Identify which cell holds the provided text, then report its (x, y) central coordinate. 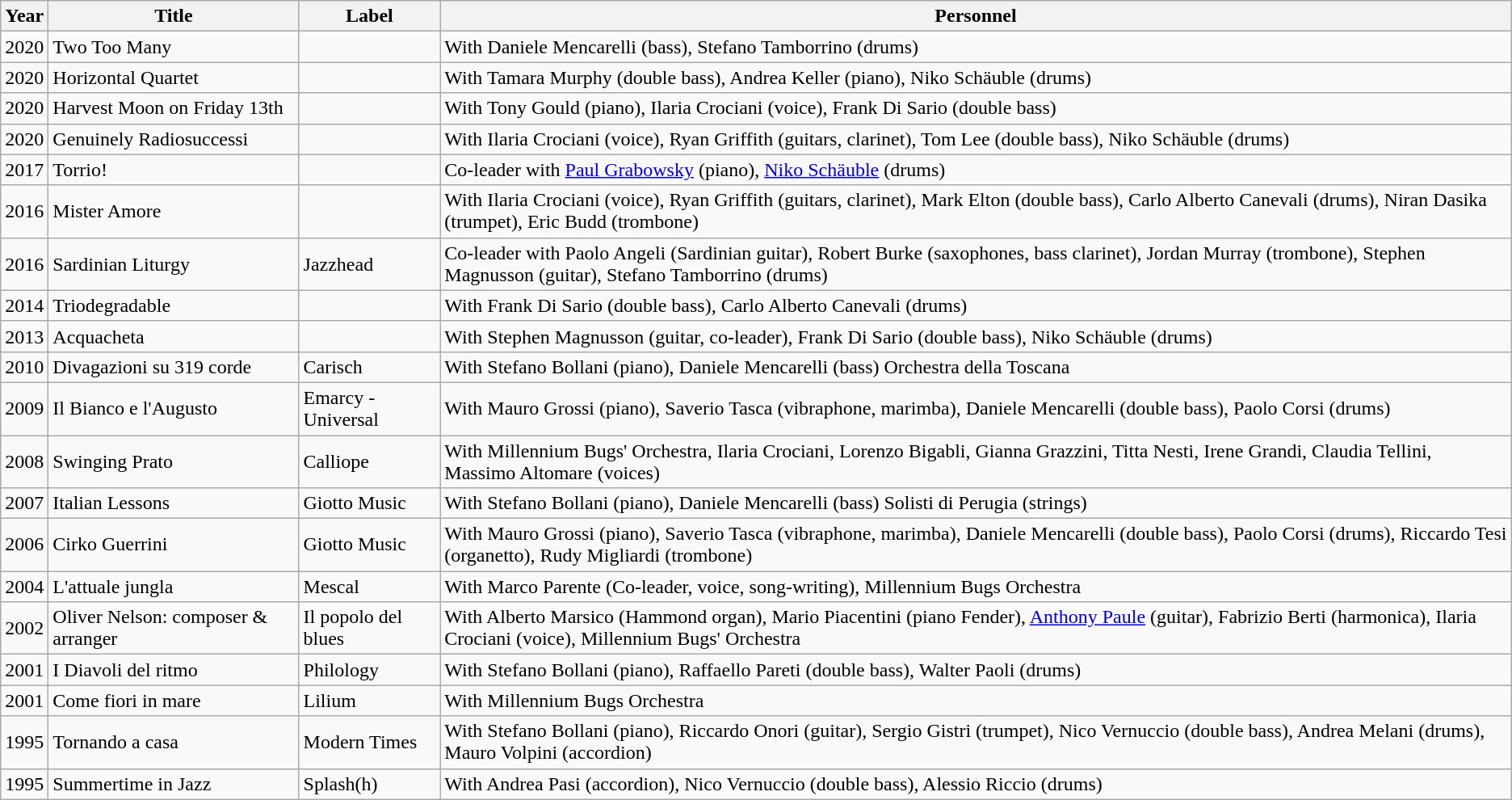
Divagazioni su 319 corde (174, 367)
Jazzhead (370, 263)
Co-leader with Paul Grabowsky (piano), Niko Schäuble (drums) (976, 170)
With Andrea Pasi (accordion), Nico Vernuccio (double bass), Alessio Riccio (drums) (976, 784)
2004 (24, 587)
With Daniele Mencarelli (bass), Stefano Tamborrino (drums) (976, 47)
With Frank Di Sario (double bass), Carlo Alberto Canevali (drums) (976, 305)
2009 (24, 409)
2008 (24, 461)
Tornando a casa (174, 742)
Personnel (976, 16)
Lilium (370, 701)
2002 (24, 629)
2010 (24, 367)
2017 (24, 170)
With Mauro Grossi (piano), Saverio Tasca (vibraphone, marimba), Daniele Mencarelli (double bass), Paolo Corsi (drums) (976, 409)
L'attuale jungla (174, 587)
Il popolo del blues (370, 629)
Summertime in Jazz (174, 784)
I Diavoli del ritmo (174, 670)
Calliope (370, 461)
2013 (24, 336)
With Stephen Magnusson (guitar, co-leader), Frank Di Sario (double bass), Niko Schäuble (drums) (976, 336)
Horizontal Quartet (174, 78)
With Marco Parente (Co-leader, voice, song-writing), Millennium Bugs Orchestra (976, 587)
2007 (24, 503)
Splash(h) (370, 784)
Sardinian Liturgy (174, 263)
With Stefano Bollani (piano), Raffaello Pareti (double bass), Walter Paoli (drums) (976, 670)
Oliver Nelson: composer & arranger (174, 629)
Year (24, 16)
Genuinely Radiosuccessi (174, 139)
Triodegradable (174, 305)
With Ilaria Crociani (voice), Ryan Griffith (guitars, clarinet), Tom Lee (double bass), Niko Schäuble (drums) (976, 139)
Torrio! (174, 170)
With Tamara Murphy (double bass), Andrea Keller (piano), Niko Schäuble (drums) (976, 78)
With Millennium Bugs Orchestra (976, 701)
Emarcy - Universal (370, 409)
Two Too Many (174, 47)
Swinging Prato (174, 461)
Italian Lessons (174, 503)
Come fiori in mare (174, 701)
Mescal (370, 587)
Mister Amore (174, 212)
Philology (370, 670)
With Stefano Bollani (piano), Daniele Mencarelli (bass) Solisti di Perugia (strings) (976, 503)
Acquacheta (174, 336)
Label (370, 16)
With Tony Gould (piano), Ilaria Crociani (voice), Frank Di Sario (double bass) (976, 108)
Modern Times (370, 742)
2006 (24, 545)
Carisch (370, 367)
Il Bianco e l'Augusto (174, 409)
Cirko Guerrini (174, 545)
Title (174, 16)
Harvest Moon on Friday 13th (174, 108)
With Stefano Bollani (piano), Daniele Mencarelli (bass) Orchestra della Toscana (976, 367)
2014 (24, 305)
